Identify which cell holds the provided text, then report its (X, Y) central coordinate. 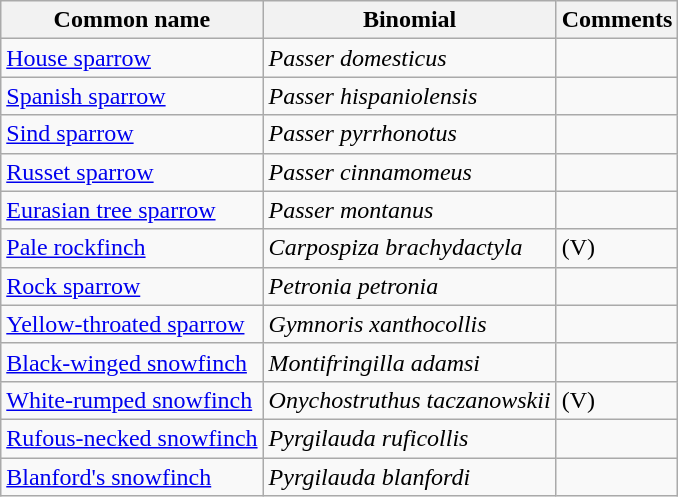
Eurasian tree sparrow (132, 210)
Onychostruthus taczanowskii (410, 400)
Yellow-throated sparrow (132, 324)
Rufous-necked snowfinch (132, 438)
Comments (617, 20)
Spanish sparrow (132, 96)
Petronia petronia (410, 286)
Passer domesticus (410, 58)
Pyrgilauda ruficollis (410, 438)
Pyrgilauda blanfordi (410, 477)
Binomial (410, 20)
Passer montanus (410, 210)
House sparrow (132, 58)
Rock sparrow (132, 286)
Black-winged snowfinch (132, 362)
Passer cinnamomeus (410, 172)
Russet sparrow (132, 172)
Gymnoris xanthocollis (410, 324)
Sind sparrow (132, 134)
White-rumped snowfinch (132, 400)
Passer pyrrhonotus (410, 134)
Passer hispaniolensis (410, 96)
Common name (132, 20)
Blanford's snowfinch (132, 477)
Carpospiza brachydactyla (410, 248)
Pale rockfinch (132, 248)
Montifringilla adamsi (410, 362)
